Return the [X, Y] coordinate for the center point of the cell that contains the specified text.  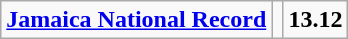
Jamaica National Record [136, 20]
13.12 [316, 20]
